Return [X, Y] of the center of cell containing provided text 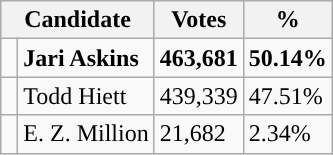
Votes [198, 20]
% [288, 20]
21,682 [198, 134]
47.51% [288, 96]
Candidate [78, 20]
463,681 [198, 58]
Jari Askins [86, 58]
Todd Hiett [86, 96]
E. Z. Million [86, 134]
50.14% [288, 58]
439,339 [198, 96]
2.34% [288, 134]
